Return [x, y] of the center of cell containing provided text 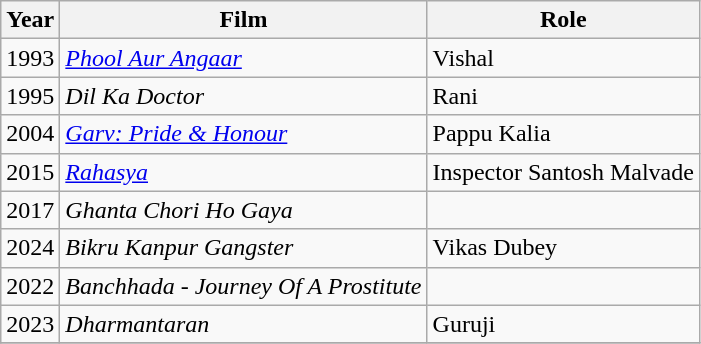
Phool Aur Angaar [244, 58]
Garv: Pride & Honour [244, 134]
Role [563, 20]
Guruji [563, 324]
2024 [30, 248]
2017 [30, 210]
Dil Ka Doctor [244, 96]
Dharmantaran [244, 324]
Inspector Santosh Malvade [563, 172]
Bikru Kanpur Gangster [244, 248]
2022 [30, 286]
Year [30, 20]
Rahasya [244, 172]
Banchhada - Journey Of A Prostitute [244, 286]
2004 [30, 134]
2023 [30, 324]
Vishal [563, 58]
Vikas Dubey [563, 248]
Film [244, 20]
Ghanta Chori Ho Gaya [244, 210]
Pappu Kalia [563, 134]
1993 [30, 58]
Rani [563, 96]
2015 [30, 172]
1995 [30, 96]
